Search for the cell housing the specified text and yield its (x, y) center coordinate. 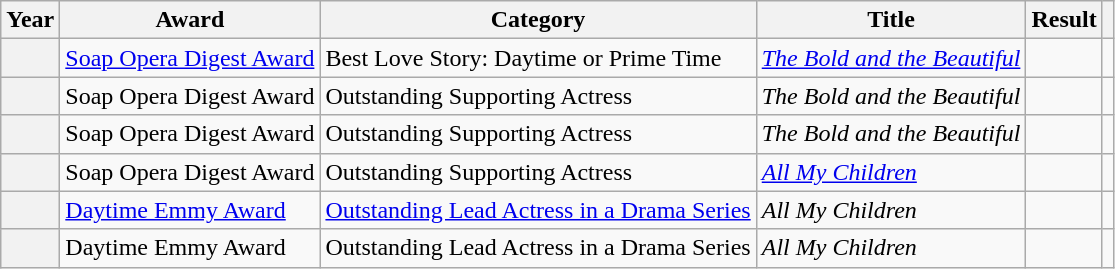
Result (1064, 20)
Title (891, 20)
Award (190, 20)
Best Love Story: Daytime or Prime Time (538, 58)
Category (538, 20)
Year (30, 20)
